Return (X, Y) of the center of cell containing provided text 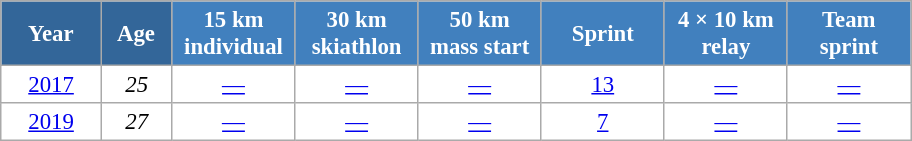
Team sprint (848, 34)
50 km mass start (480, 34)
4 × 10 km relay (726, 34)
2017 (52, 85)
Year (52, 34)
2019 (52, 122)
7 (602, 122)
Sprint (602, 34)
25 (136, 85)
30 km skiathlon (356, 34)
27 (136, 122)
15 km individual (234, 34)
Age (136, 34)
13 (602, 85)
